Search for the cell housing the specified text and yield its (X, Y) center coordinate. 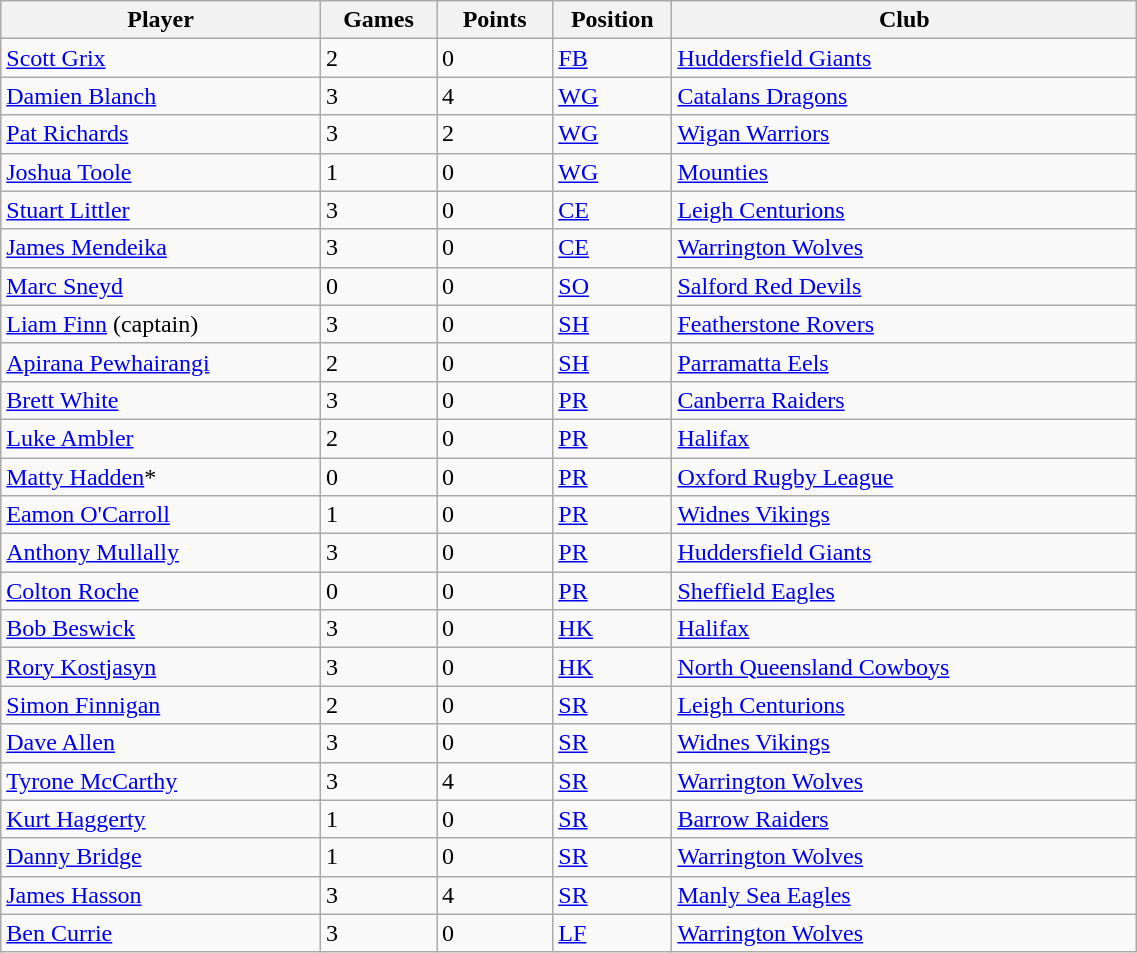
Scott Grix (161, 58)
Simon Finnigan (161, 705)
Wigan Warriors (904, 134)
Mounties (904, 172)
Featherstone Rovers (904, 324)
FB (612, 58)
Colton Roche (161, 591)
Club (904, 20)
Barrow Raiders (904, 819)
North Queensland Cowboys (904, 667)
Pat Richards (161, 134)
Tyrone McCarthy (161, 781)
Joshua Toole (161, 172)
Marc Sneyd (161, 286)
James Mendeika (161, 248)
Luke Ambler (161, 438)
Catalans Dragons (904, 96)
Eamon O'Carroll (161, 515)
Points (495, 20)
James Hasson (161, 895)
Player (161, 20)
Ben Currie (161, 933)
LF (612, 933)
Rory Kostjasyn (161, 667)
Bob Beswick (161, 629)
Stuart Littler (161, 210)
Danny Bridge (161, 857)
Brett White (161, 400)
Salford Red Devils (904, 286)
Kurt Haggerty (161, 819)
Matty Hadden* (161, 477)
Liam Finn (captain) (161, 324)
Games (378, 20)
Oxford Rugby League (904, 477)
SO (612, 286)
Position (612, 20)
Parramatta Eels (904, 362)
Canberra Raiders (904, 400)
Dave Allen (161, 743)
Apirana Pewhairangi (161, 362)
Anthony Mullally (161, 553)
Sheffield Eagles (904, 591)
Manly Sea Eagles (904, 895)
Damien Blanch (161, 96)
